From the cell containing the given text, extract its center point as (X, Y) coordinate. 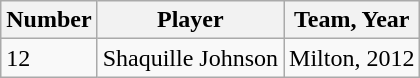
Team, Year (352, 20)
Player (190, 20)
12 (49, 58)
Number (49, 20)
Shaquille Johnson (190, 58)
Milton, 2012 (352, 58)
